Locate the cell with the specified text and output its (X, Y) center coordinate. 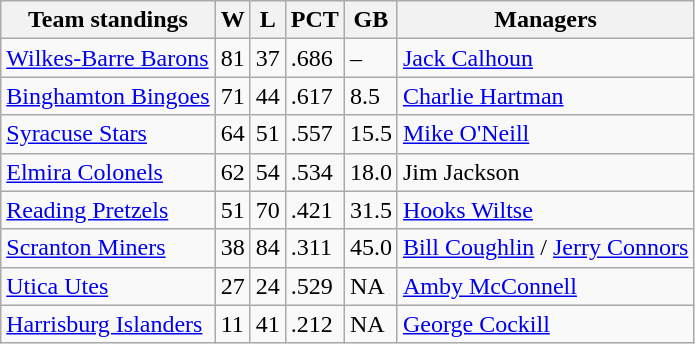
.617 (314, 96)
– (370, 58)
.311 (314, 248)
24 (268, 286)
Mike O'Neill (545, 134)
.557 (314, 134)
Utica Utes (108, 286)
Binghamton Bingoes (108, 96)
45.0 (370, 248)
Hooks Wiltse (545, 210)
37 (268, 58)
Team standings (108, 20)
70 (268, 210)
Charlie Hartman (545, 96)
GB (370, 20)
.534 (314, 172)
Scranton Miners (108, 248)
15.5 (370, 134)
.529 (314, 286)
Wilkes-Barre Barons (108, 58)
18.0 (370, 172)
54 (268, 172)
Bill Coughlin / Jerry Connors (545, 248)
PCT (314, 20)
Jim Jackson (545, 172)
Reading Pretzels (108, 210)
.421 (314, 210)
W (232, 20)
.686 (314, 58)
81 (232, 58)
31.5 (370, 210)
Amby McConnell (545, 286)
44 (268, 96)
71 (232, 96)
Syracuse Stars (108, 134)
Elmira Colonels (108, 172)
Jack Calhoun (545, 58)
27 (232, 286)
Harrisburg Islanders (108, 324)
38 (232, 248)
L (268, 20)
.212 (314, 324)
64 (232, 134)
Managers (545, 20)
84 (268, 248)
8.5 (370, 96)
41 (268, 324)
11 (232, 324)
62 (232, 172)
George Cockill (545, 324)
